From the cell containing the given text, extract its center point as [X, Y] coordinate. 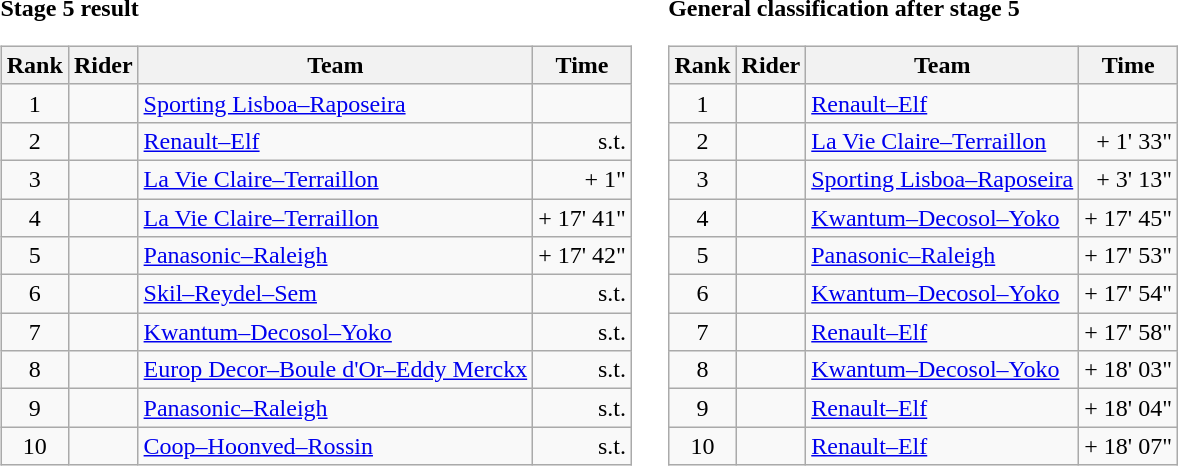
+ 18' 04" [1128, 408]
+ 17' 58" [1128, 332]
+ 3' 13" [1128, 179]
Coop–Hoonved–Rossin [336, 446]
+ 17' 53" [1128, 256]
+ 18' 03" [1128, 370]
+ 17' 41" [582, 217]
+ 1' 33" [1128, 141]
Europ Decor–Boule d'Or–Eddy Merckx [336, 370]
+ 17' 42" [582, 256]
+ 1" [582, 179]
Skil–Reydel–Sem [336, 294]
+ 18' 07" [1128, 446]
+ 17' 54" [1128, 294]
+ 17' 45" [1128, 217]
